Identify which cell holds the provided text, then report its [X, Y] central coordinate. 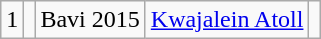
1 [12, 20]
Kwajalein Atoll [227, 20]
Bavi 2015 [90, 20]
